Detect which cell encompasses the target text, then output its (x, y) center coordinate. 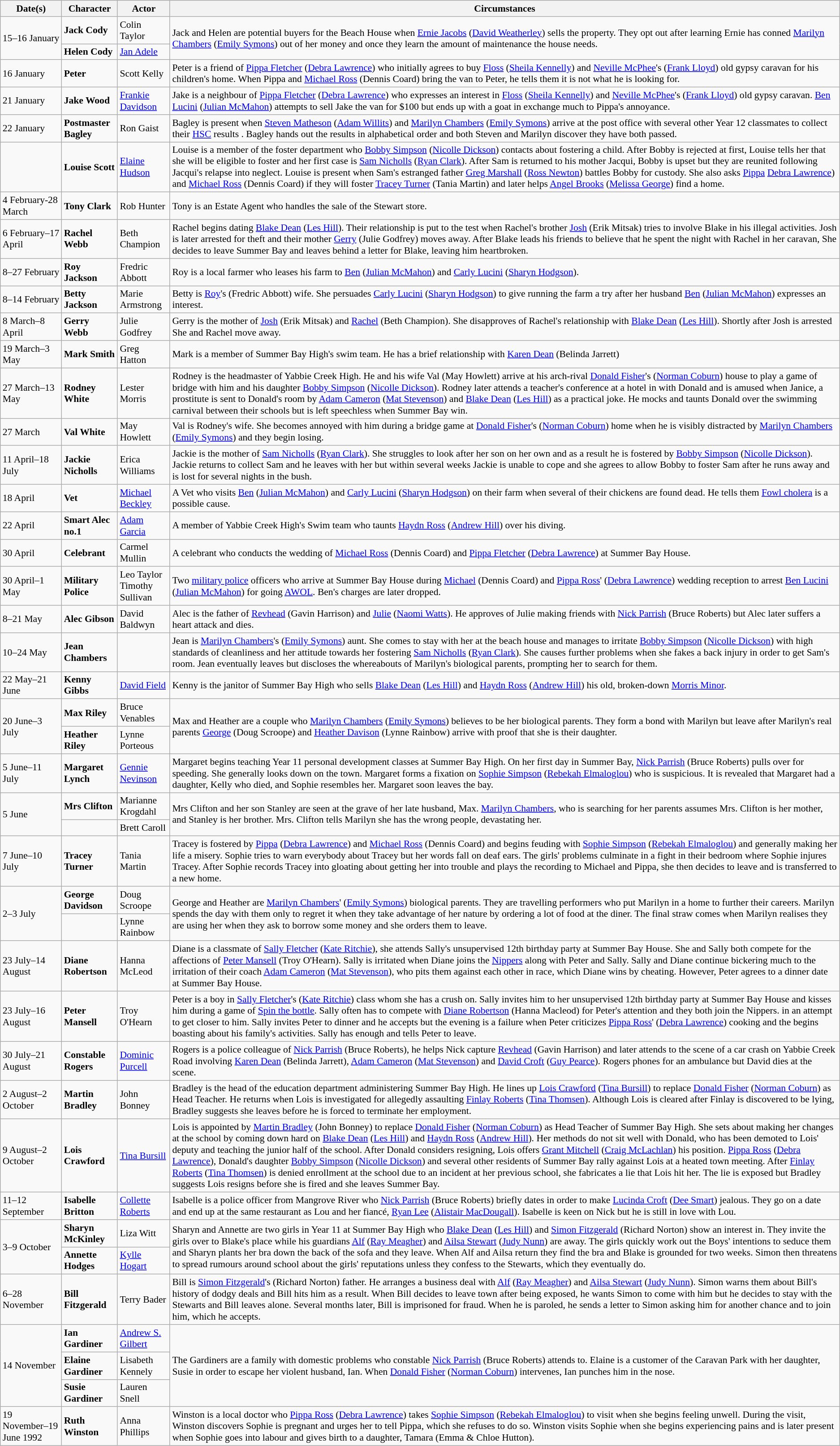
Kenny is the janitor of Summer Bay High who sells Blake Dean (Les Hill) and Haydn Ross (Andrew Hill) his old, broken-down Morris Minor. (504, 686)
Scott Kelly (143, 73)
Marianne Krogdahl (143, 807)
Brett Caroll (143, 828)
Mark Smith (90, 354)
Peter Mansell (90, 1016)
Jean Chambers (90, 652)
Tracey Turner (90, 861)
8–21 May (31, 619)
Elaine Hudson (143, 167)
Bill Fitzgerald (90, 1299)
George Davidson (90, 900)
Rodney White (90, 393)
Susie Gardiner (90, 1393)
Smart Alec no.1 (90, 525)
Andrew S. Gilbert (143, 1338)
Lauren Snell (143, 1393)
10–24 May (31, 652)
30 April (31, 553)
Liza Witt (143, 1233)
Elaine Gardiner (90, 1366)
Rob Hunter (143, 206)
Betty Jackson (90, 299)
Postmaster Bagley (90, 128)
Lisabeth Kennely (143, 1366)
Val White (90, 432)
11–12 September (31, 1206)
Tina Bursill (143, 1156)
Ian Gardiner (90, 1338)
David Field (143, 686)
John Bonney (143, 1100)
4 February-28 March (31, 206)
Jackie Nicholls (90, 465)
7 June–10 July (31, 861)
5 June–11 July (31, 773)
Tony is an Estate Agent who handles the sale of the Stewart store. (504, 206)
Beth Champion (143, 239)
22 May–21 June (31, 686)
16 January (31, 73)
20 June–3 July (31, 726)
Hanna McLeod (143, 966)
Julie Godfrey (143, 327)
Tania Martin (143, 861)
27 March (31, 432)
Ron Gaist (143, 128)
Marie Armstrong (143, 299)
2 August–2 October (31, 1100)
Rachel Webb (90, 239)
Celebrant (90, 553)
Roy is a local farmer who leases his farm to Ben (Julian McMahon) and Carly Lucini (Sharyn Hodgson). (504, 272)
9 August–2 October (31, 1156)
21 January (31, 101)
Gerry Webb (90, 327)
Troy O'Hearn (143, 1016)
Jake Wood (90, 101)
23 July–16 August (31, 1016)
30 April–1 May (31, 586)
Collette Roberts (143, 1206)
Jan Adele (143, 52)
Colin Taylor (143, 30)
May Howlett (143, 432)
15–16 January (31, 39)
Mrs Clifton (90, 807)
Actor (143, 9)
Terry Bader (143, 1299)
30 July–21 August (31, 1061)
Jack Cody (90, 30)
Peter (90, 73)
6 February–17 April (31, 239)
8–27 February (31, 272)
22 January (31, 128)
Ruth Winston (90, 1427)
Annette Hodges (90, 1261)
5 June (31, 815)
Bruce Venables (143, 712)
8 March–8 April (31, 327)
Kylle Hogart (143, 1261)
Gennie Nevinson (143, 773)
Carmel Mullin (143, 553)
Anna Phillips (143, 1427)
14 November (31, 1366)
Margaret Lynch (90, 773)
Lester Morris (143, 393)
Circumstances (504, 9)
22 April (31, 525)
Sharyn McKinley (90, 1233)
Isabelle Britton (90, 1206)
Mark is a member of Summer Bay High's swim team. He has a brief relationship with Karen Dean (Belinda Jarrett) (504, 354)
Alec Gibson (90, 619)
Fredric Abbott (143, 272)
3–9 October (31, 1247)
Lois Crawford (90, 1156)
Lynne Rainbow (143, 928)
Erica Williams (143, 465)
11 April–18 July (31, 465)
Lynne Porteous (143, 740)
Kenny Gibbs (90, 686)
Helen Cody (90, 52)
Date(s) (31, 9)
Diane Robertson (90, 966)
Max Riley (90, 712)
Doug Scroope (143, 900)
18 April (31, 498)
2–3 July (31, 914)
A celebrant who conducts the wedding of Michael Ross (Dennis Coard) and Pippa Fletcher (Debra Lawrence) at Summer Bay House. (504, 553)
Martin Bradley (90, 1100)
Character (90, 9)
Constable Rogers (90, 1061)
Military Police (90, 586)
6–28 November (31, 1299)
23 July–14 August (31, 966)
Louise Scott (90, 167)
Heather Riley (90, 740)
A member of Yabbie Creek High's Swim team who taunts Haydn Ross (Andrew Hill) over his diving. (504, 525)
19 March–3 May (31, 354)
Greg Hatton (143, 354)
Vet (90, 498)
8–14 February (31, 299)
Tony Clark (90, 206)
Dominic Purcell (143, 1061)
Roy Jackson (90, 272)
Adam Garcia (143, 525)
David Baldwyn (143, 619)
Michael Beckley (143, 498)
19 November–19 June 1992 (31, 1427)
Frankie Davidson (143, 101)
27 March–13 May (31, 393)
Leo TaylorTimothy Sullivan (143, 586)
